Extract the (X, Y) coordinate from the center of the cell holding the provided text.  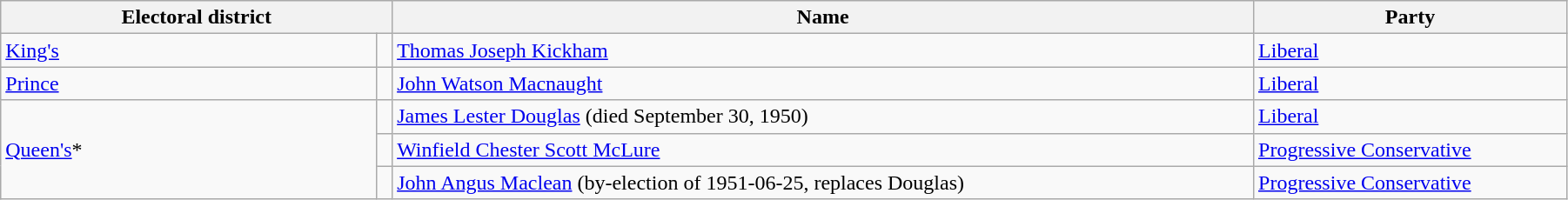
James Lester Douglas (died September 30, 1950) (823, 117)
Party (1411, 17)
John Angus Maclean (by-election of 1951-06-25, replaces Douglas) (823, 183)
Electoral district (197, 17)
Name (823, 17)
John Watson Macnaught (823, 83)
Prince (189, 83)
King's (189, 50)
Queen's* (189, 150)
Thomas Joseph Kickham (823, 50)
Winfield Chester Scott McLure (823, 150)
